Search for the cell housing the specified text and yield its [X, Y] center coordinate. 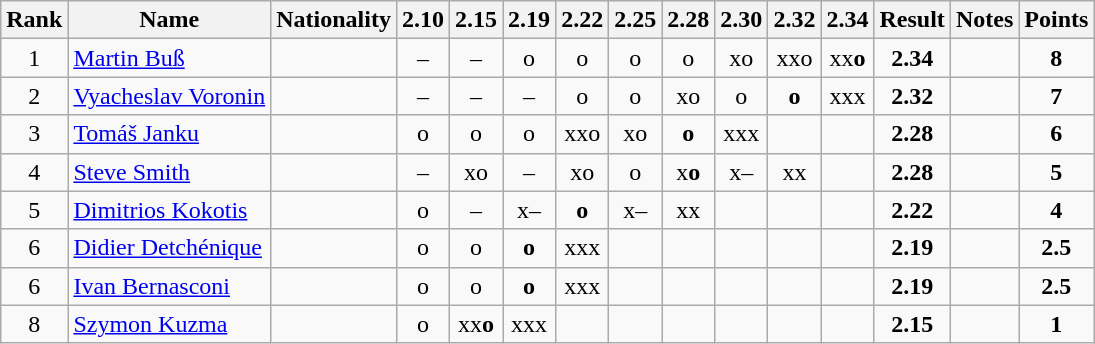
2 [34, 96]
2.25 [636, 20]
Tomáš Janku [170, 134]
2.30 [742, 20]
Rank [34, 20]
Didier Detchénique [170, 248]
Ivan Bernasconi [170, 286]
7 [1056, 96]
Notes [984, 20]
Nationality [334, 20]
Dimitrios Kokotis [170, 210]
Szymon Kuzma [170, 324]
Result [912, 20]
Martin Buß [170, 58]
2.10 [422, 20]
Steve Smith [170, 172]
3 [34, 134]
Points [1056, 20]
Vyacheslav Voronin [170, 96]
Name [170, 20]
